Capture the cell that displays the provided text and extract its [X, Y] central coordinate. 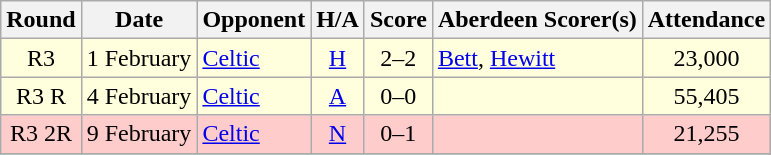
Attendance [706, 20]
Score [398, 20]
A [338, 96]
2–2 [398, 58]
55,405 [706, 96]
Aberdeen Scorer(s) [537, 20]
N [338, 134]
R3 [41, 58]
1 February [139, 58]
Date [139, 20]
R3 R [41, 96]
H [338, 58]
0–1 [398, 134]
H/A [338, 20]
9 February [139, 134]
Bett, Hewitt [537, 58]
R3 2R [41, 134]
23,000 [706, 58]
0–0 [398, 96]
21,255 [706, 134]
Round [41, 20]
Opponent [254, 20]
4 February [139, 96]
